Return (X, Y) of the center of cell containing provided text 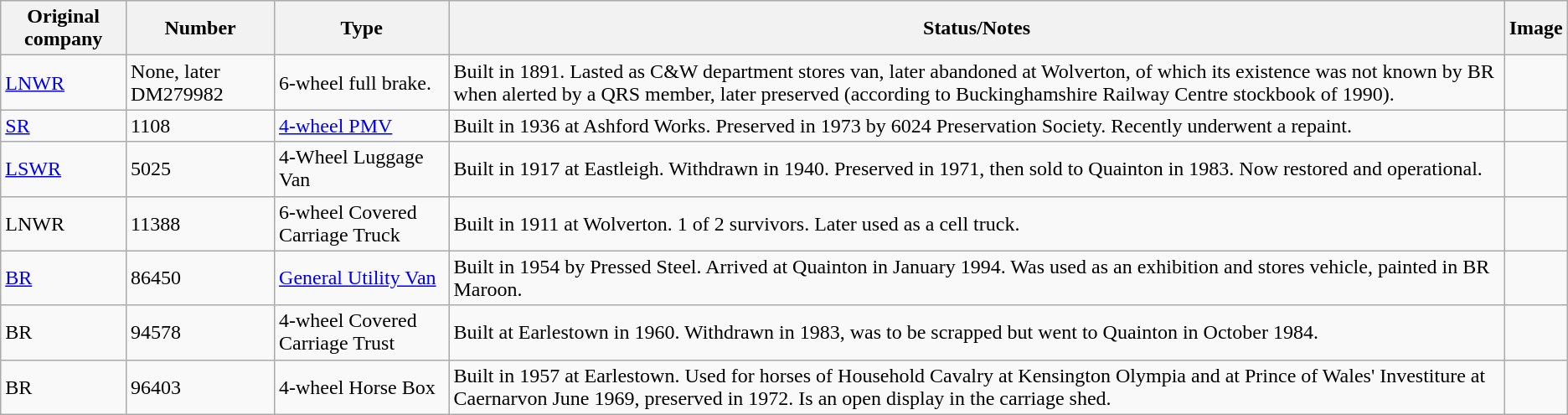
1108 (201, 126)
11388 (201, 223)
Type (362, 29)
Built in 1917 at Eastleigh. Withdrawn in 1940. Preserved in 1971, then sold to Quainton in 1983. Now restored and operational. (977, 169)
Original company (64, 29)
General Utility Van (362, 278)
96403 (201, 387)
SR (64, 126)
Built in 1936 at Ashford Works. Preserved in 1973 by 6024 Preservation Society. Recently underwent a repaint. (977, 126)
Status/Notes (977, 29)
6-wheel Covered Carriage Truck (362, 223)
Image (1536, 29)
94578 (201, 332)
4-Wheel Luggage Van (362, 169)
Number (201, 29)
4-wheel Horse Box (362, 387)
Built in 1954 by Pressed Steel. Arrived at Quainton in January 1994. Was used as an exhibition and stores vehicle, painted in BR Maroon. (977, 278)
5025 (201, 169)
Built at Earlestown in 1960. Withdrawn in 1983, was to be scrapped but went to Quainton in October 1984. (977, 332)
LSWR (64, 169)
Built in 1911 at Wolverton. 1 of 2 survivors. Later used as a cell truck. (977, 223)
6-wheel full brake. (362, 82)
4-wheel PMV (362, 126)
86450 (201, 278)
4-wheel Covered Carriage Trust (362, 332)
None, later DM279982 (201, 82)
